Output the [X, Y] coordinate of the center of the cell containing the given text.  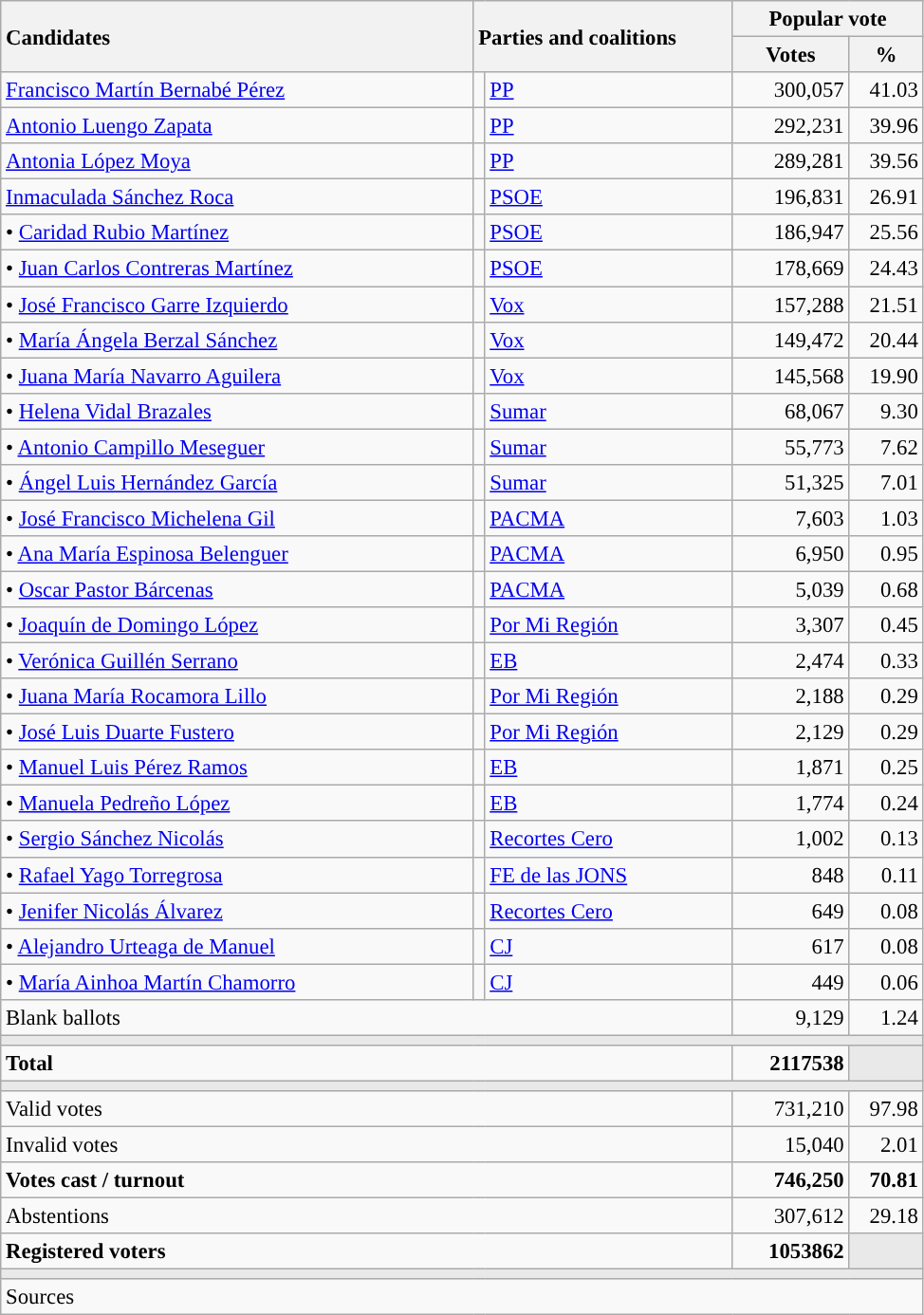
0.45 [886, 625]
• José Francisco Garre Izquierdo [237, 305]
157,288 [791, 305]
• Jenifer Nicolás Álvarez [237, 911]
1053862 [791, 1251]
1,774 [791, 804]
289,281 [791, 161]
0.06 [886, 982]
149,472 [791, 340]
2.01 [886, 1145]
• José Francisco Michelena Gil [237, 518]
Popular vote [827, 19]
68,067 [791, 411]
15,040 [791, 1145]
Invalid votes [366, 1145]
• Manuel Luis Pérez Ramos [237, 768]
Francisco Martín Bernabé Pérez [237, 90]
2,129 [791, 732]
300,057 [791, 90]
29.18 [886, 1216]
0.68 [886, 589]
2117538 [791, 1064]
• Manuela Pedreño López [237, 804]
Valid votes [366, 1109]
Votes cast / turnout [366, 1180]
0.24 [886, 804]
1.03 [886, 518]
9,129 [791, 1018]
5,039 [791, 589]
0.33 [886, 661]
Abstentions [366, 1216]
2,474 [791, 661]
6,950 [791, 554]
Antonia López Moya [237, 161]
196,831 [791, 197]
0.13 [886, 840]
• Juana María Rocamora Lillo [237, 696]
• Juan Carlos Contreras Martínez [237, 269]
2,188 [791, 696]
97.98 [886, 1109]
1,871 [791, 768]
Inmaculada Sánchez Roca [237, 197]
• José Luis Duarte Fustero [237, 732]
1.24 [886, 1018]
Sources [462, 1297]
0.95 [886, 554]
0.25 [886, 768]
• Rafael Yago Torregrosa [237, 875]
• Caridad Rubio Martínez [237, 232]
292,231 [791, 126]
Antonio Luengo Zapata [237, 126]
3,307 [791, 625]
145,568 [791, 376]
• María Ángela Berzal Sánchez [237, 340]
• Joaquín de Domingo López [237, 625]
• Verónica Guillén Serrano [237, 661]
1,002 [791, 840]
449 [791, 982]
25.56 [886, 232]
7.62 [886, 447]
186,947 [791, 232]
746,250 [791, 1180]
% [886, 55]
• Ana María Espinosa Belenguer [237, 554]
Parties and coalitions [603, 36]
24.43 [886, 269]
• Sergio Sánchez Nicolás [237, 840]
9.30 [886, 411]
Blank ballots [366, 1018]
41.03 [886, 90]
7,603 [791, 518]
7.01 [886, 483]
39.56 [886, 161]
178,669 [791, 269]
39.96 [886, 126]
19.90 [886, 376]
70.81 [886, 1180]
FE de las JONS [609, 875]
• Juana María Navarro Aguilera [237, 376]
649 [791, 911]
• Antonio Campillo Meseguer [237, 447]
20.44 [886, 340]
51,325 [791, 483]
Candidates [237, 36]
848 [791, 875]
Total [366, 1064]
617 [791, 946]
• Alejandro Urteaga de Manuel [237, 946]
• Ángel Luis Hernández García [237, 483]
731,210 [791, 1109]
55,773 [791, 447]
Registered voters [366, 1251]
307,612 [791, 1216]
0.11 [886, 875]
Votes [791, 55]
• Helena Vidal Brazales [237, 411]
• María Ainhoa Martín Chamorro [237, 982]
• Oscar Pastor Bárcenas [237, 589]
21.51 [886, 305]
26.91 [886, 197]
